For the text-containing cell, return its midpoint in [X, Y] coordinate format. 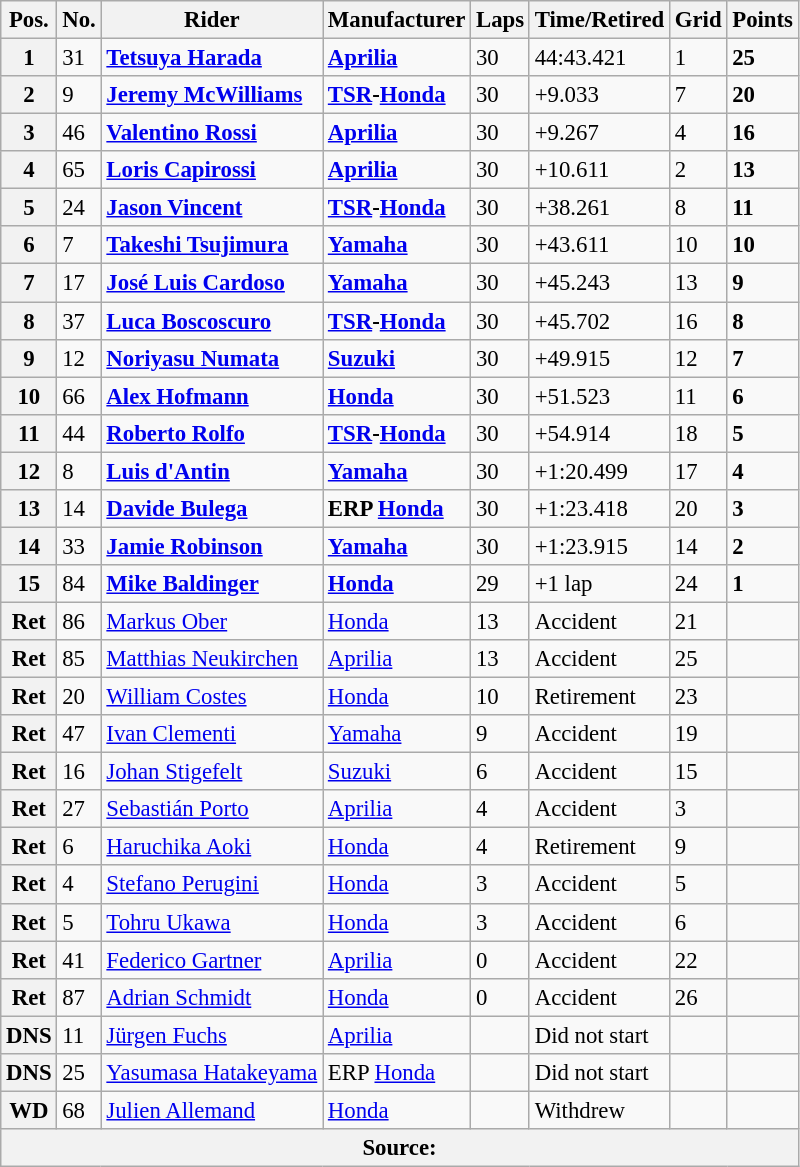
+43.611 [599, 245]
Time/Retired [599, 20]
68 [79, 1110]
+38.261 [599, 208]
WD [29, 1110]
No. [79, 20]
18 [698, 433]
44:43.421 [599, 58]
William Costes [212, 697]
+54.914 [599, 433]
Julien Allemand [212, 1110]
Yasumasa Hatakeyama [212, 1073]
José Luis Cardoso [212, 283]
Luca Boscoscuro [212, 321]
Roberto Rolfo [212, 433]
Ivan Clementi [212, 734]
23 [698, 697]
Valentino Rossi [212, 133]
Federico Gartner [212, 960]
Manufacturer [397, 20]
Adrian Schmidt [212, 997]
+1:23.915 [599, 546]
+1:20.499 [599, 471]
37 [79, 321]
84 [79, 584]
31 [79, 58]
Haruchika Aoki [212, 847]
21 [698, 621]
Tohru Ukawa [212, 922]
85 [79, 659]
41 [79, 960]
29 [500, 584]
Loris Capirossi [212, 170]
66 [79, 396]
+45.702 [599, 321]
Points [762, 20]
+1 lap [599, 584]
Noriyasu Numata [212, 358]
87 [79, 997]
Tetsuya Harada [212, 58]
Davide Bulega [212, 509]
19 [698, 734]
Grid [698, 20]
26 [698, 997]
+49.915 [599, 358]
Mike Baldinger [212, 584]
+1:23.418 [599, 509]
86 [79, 621]
65 [79, 170]
Sebastián Porto [212, 809]
Markus Ober [212, 621]
Jamie Robinson [212, 546]
Rider [212, 20]
Stefano Perugini [212, 885]
+51.523 [599, 396]
Jeremy McWilliams [212, 95]
22 [698, 960]
+9.267 [599, 133]
33 [79, 546]
44 [79, 433]
Jason Vincent [212, 208]
+10.611 [599, 170]
Johan Stigefelt [212, 772]
46 [79, 133]
27 [79, 809]
Laps [500, 20]
+45.243 [599, 283]
+9.033 [599, 95]
Source: [400, 1148]
Takeshi Tsujimura [212, 245]
47 [79, 734]
Pos. [29, 20]
Withdrew [599, 1110]
Jürgen Fuchs [212, 1035]
Matthias Neukirchen [212, 659]
Luis d'Antin [212, 471]
Alex Hofmann [212, 396]
